Detect which cell encompasses the target text, then output its (x, y) center coordinate. 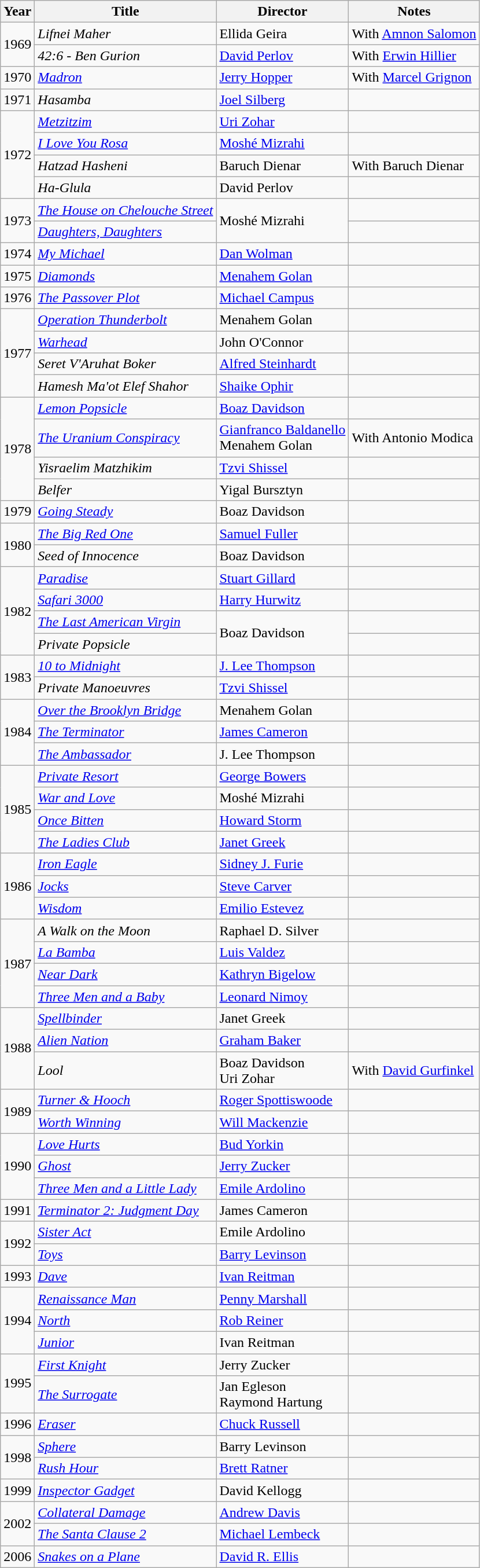
Three Men and a Baby (125, 996)
Terminator 2: Judgment Day (125, 1210)
1988 (17, 1049)
The Terminator (125, 732)
1990 (17, 1166)
The Big Red One (125, 534)
Lifnei Maher (125, 34)
1969 (17, 45)
Brett Ratner (282, 1468)
1980 (17, 545)
1982 (17, 611)
Hasamba (125, 100)
Daughters, Daughters (125, 232)
Samuel Fuller (282, 534)
2006 (17, 1556)
Yigal Bursztyn (282, 490)
Iron Eagle (125, 864)
Director (282, 12)
The Uranium Conspiracy (125, 438)
1986 (17, 886)
1994 (17, 1320)
Ghost (125, 1166)
Hatzad Hasheni (125, 166)
Renaissance Man (125, 1298)
Rush Hour (125, 1468)
1971 (17, 100)
Private Popsicle (125, 644)
1998 (17, 1457)
The Santa Clause 2 (125, 1534)
Year (17, 12)
42:6 - Ben Gurion (125, 56)
With Marcel Grignon (414, 78)
Roger Spottiswoode (282, 1100)
Spellbinder (125, 1019)
Safari 3000 (125, 600)
1991 (17, 1210)
Jocks (125, 886)
Chuck Russell (282, 1424)
Sphere (125, 1446)
The House on Chelouche Street (125, 210)
Graham Baker (282, 1041)
1987 (17, 963)
War and Love (125, 798)
Seed of Innocence (125, 556)
Private Manoeuvres (125, 688)
Dan Wolman (282, 254)
The Ladies Club (125, 842)
1989 (17, 1111)
With David Gurfinkel (414, 1071)
Jerry Hopper (282, 78)
Yisraelim Matzhikim (125, 468)
Harry Hurwitz (282, 600)
1995 (17, 1383)
David R. Ellis (282, 1556)
1985 (17, 809)
Boaz DavidsonUri Zohar (282, 1071)
Private Resort (125, 776)
Ellida Geira (282, 34)
Jan EglesonRaymond Hartung (282, 1395)
Leonard Nimoy (282, 996)
Paradise (125, 578)
Junior (125, 1342)
Toys (125, 1254)
1984 (17, 732)
Title (125, 12)
A Walk on the Moon (125, 930)
Bud Yorkin (282, 1144)
1975 (17, 276)
Wisdom (125, 908)
Sidney J. Furie (282, 864)
Madron (125, 78)
Once Bitten (125, 820)
Kathryn Bigelow (282, 974)
Luis Valdez (282, 952)
1976 (17, 298)
With Baruch Dienar (414, 166)
Eraser (125, 1424)
Three Men and a Little Lady (125, 1188)
Love Hurts (125, 1144)
The Surrogate (125, 1395)
Turner & Hooch (125, 1100)
Hamesh Ma'ot Elef Shahor (125, 386)
1974 (17, 254)
Inspector Gadget (125, 1490)
Diamonds (125, 276)
1993 (17, 1276)
The Last American Virgin (125, 622)
George Bowers (282, 776)
La Bamba (125, 952)
Baruch Dienar (282, 166)
Alfred Steinhardt (282, 364)
David Kellogg (282, 1490)
Ha-Glula (125, 188)
Over the Brooklyn Bridge (125, 710)
Snakes on a Plane (125, 1556)
Sister Act (125, 1232)
Worth Winning (125, 1122)
Penny Marshall (282, 1298)
Warhead (125, 342)
North (125, 1320)
The Ambassador (125, 754)
1973 (17, 221)
Raphael D. Silver (282, 930)
My Michael (125, 254)
Seret V'Aruhat Boker (125, 364)
Shaike Ophir (282, 386)
Near Dark (125, 974)
Lool (125, 1071)
1977 (17, 353)
Howard Storm (282, 820)
Emilio Estevez (282, 908)
First Knight (125, 1364)
Stuart Gillard (282, 578)
Michael Lembeck (282, 1534)
With Amnon Salomon (414, 34)
Uri Zohar (282, 122)
Notes (414, 12)
10 to Midnight (125, 666)
Joel Silberg (282, 100)
Gianfranco BaldanelloMenahem Golan (282, 438)
Rob Reiner (282, 1320)
Operation Thunderbolt (125, 320)
1972 (17, 155)
1983 (17, 677)
2002 (17, 1523)
Metzitzim (125, 122)
Belfer (125, 490)
John O'Connor (282, 342)
Going Steady (125, 512)
With Erwin Hillier (414, 56)
1996 (17, 1424)
1992 (17, 1243)
Andrew Davis (282, 1512)
I Love You Rosa (125, 144)
With Antonio Modica (414, 438)
Lemon Popsicle (125, 408)
Will Mackenzie (282, 1122)
Michael Campus (282, 298)
The Passover Plot (125, 298)
1970 (17, 78)
1978 (17, 449)
1999 (17, 1490)
Steve Carver (282, 886)
1979 (17, 512)
Dave (125, 1276)
Collateral Damage (125, 1512)
Alien Nation (125, 1041)
